Detect which cell encompasses the target text, then output its (x, y) center coordinate. 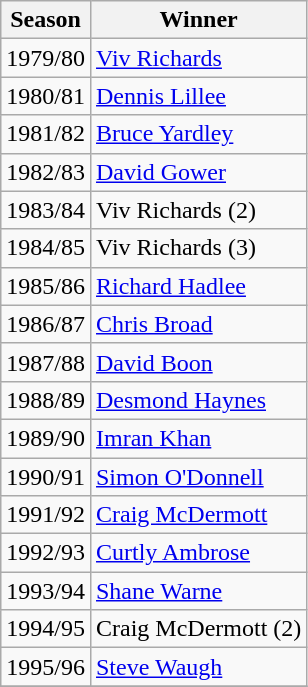
Simon O'Donnell (198, 477)
1992/93 (46, 553)
1989/90 (46, 438)
Curtly Ambrose (198, 553)
David Boon (198, 362)
Desmond Haynes (198, 400)
1981/82 (46, 134)
Dennis Lillee (198, 96)
Craig McDermott (198, 515)
Bruce Yardley (198, 134)
Viv Richards (3) (198, 248)
Steve Waugh (198, 667)
1982/83 (46, 172)
Shane Warne (198, 591)
1993/94 (46, 591)
Craig McDermott (2) (198, 629)
1984/85 (46, 248)
David Gower (198, 172)
Season (46, 20)
1985/86 (46, 286)
Viv Richards (2) (198, 210)
Chris Broad (198, 324)
1987/88 (46, 362)
1986/87 (46, 324)
1988/89 (46, 400)
Imran Khan (198, 438)
Winner (198, 20)
1980/81 (46, 96)
1995/96 (46, 667)
1994/95 (46, 629)
1991/92 (46, 515)
1983/84 (46, 210)
1990/91 (46, 477)
Richard Hadlee (198, 286)
1979/80 (46, 58)
Viv Richards (198, 58)
